Determine the (x, y) coordinate at the center of the cell enclosing the given text.  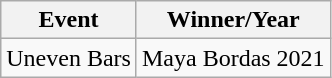
Maya Bordas 2021 (233, 58)
Winner/Year (233, 20)
Uneven Bars (69, 58)
Event (69, 20)
